Pinpoint the cell where the given text exists, returning its (x, y) midpoint coordinate. 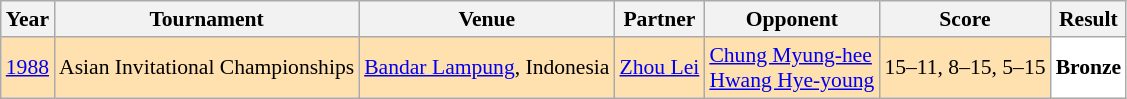
Asian Invitational Championships (206, 68)
15–11, 8–15, 5–15 (964, 68)
Score (964, 19)
Year (28, 19)
Zhou Lei (659, 68)
Bandar Lampung, Indonesia (486, 68)
Venue (486, 19)
Chung Myung-hee Hwang Hye-young (792, 68)
Bronze (1089, 68)
Tournament (206, 19)
Partner (659, 19)
Opponent (792, 19)
Result (1089, 19)
1988 (28, 68)
